Provide the (x, y) coordinate of the cell's center where the given text is located.  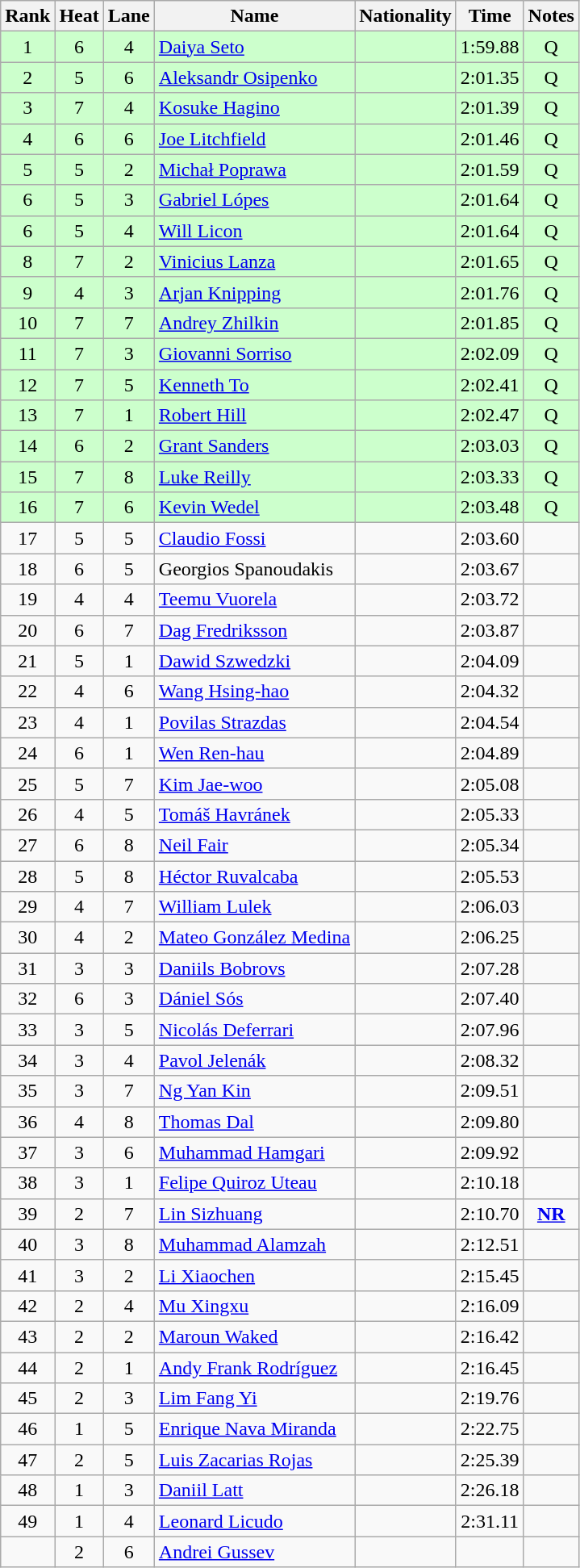
19 (27, 600)
44 (27, 1368)
Ng Yan Kin (254, 1091)
Time (490, 16)
2:07.40 (490, 999)
2:01.76 (490, 292)
2:12.51 (490, 1244)
12 (27, 385)
2:03.33 (490, 477)
2:22.75 (490, 1429)
Daniils Bobrovs (254, 968)
Name (254, 16)
2:09.51 (490, 1091)
2:03.48 (490, 508)
36 (27, 1122)
40 (27, 1244)
38 (27, 1183)
2:01.65 (490, 261)
2:04.09 (490, 661)
47 (27, 1460)
26 (27, 814)
45 (27, 1399)
2:26.18 (490, 1491)
2:06.25 (490, 938)
Nicolás Deferrari (254, 1030)
Kenneth To (254, 385)
1:59.88 (490, 47)
Li Xiaochen (254, 1275)
13 (27, 416)
46 (27, 1429)
14 (27, 446)
35 (27, 1091)
Muhammad Alamzah (254, 1244)
2:05.34 (490, 845)
32 (27, 999)
Daiya Seto (254, 47)
Lane (129, 16)
Wang Hsing-hao (254, 692)
2:10.18 (490, 1183)
William Lulek (254, 907)
2:03.67 (490, 569)
2:01.39 (490, 108)
27 (27, 845)
29 (27, 907)
Leonard Licudo (254, 1521)
Andy Frank Rodríguez (254, 1368)
15 (27, 477)
25 (27, 784)
39 (27, 1214)
Daniil Latt (254, 1491)
2:04.89 (490, 753)
Kosuke Hagino (254, 108)
20 (27, 630)
Joe Litchfield (254, 139)
Arjan Knipping (254, 292)
Gabriel Lópes (254, 200)
Teemu Vuorela (254, 600)
Mu Xingxu (254, 1306)
2:03.87 (490, 630)
2:04.32 (490, 692)
11 (27, 353)
Felipe Quiroz Uteau (254, 1183)
Enrique Nava Miranda (254, 1429)
43 (27, 1336)
2:16.42 (490, 1336)
Kevin Wedel (254, 508)
49 (27, 1521)
Grant Sanders (254, 446)
2:10.70 (490, 1214)
2:08.32 (490, 1060)
2:16.45 (490, 1368)
Andrey Zhilkin (254, 323)
Maroun Waked (254, 1336)
2:03.03 (490, 446)
2:01.46 (490, 139)
31 (27, 968)
Vinicius Lanza (254, 261)
2:07.28 (490, 968)
2:25.39 (490, 1460)
Muhammad Hamgari (254, 1152)
2:01.85 (490, 323)
2:15.45 (490, 1275)
24 (27, 753)
Claudio Fossi (254, 538)
2:02.41 (490, 385)
2:03.72 (490, 600)
37 (27, 1152)
Robert Hill (254, 416)
16 (27, 508)
Rank (27, 16)
2:09.80 (490, 1122)
9 (27, 292)
30 (27, 938)
34 (27, 1060)
28 (27, 876)
2:16.09 (490, 1306)
Kim Jae-woo (254, 784)
Dániel Sós (254, 999)
Dag Fredriksson (254, 630)
Tomáš Havránek (254, 814)
Andrei Gussev (254, 1552)
21 (27, 661)
48 (27, 1491)
2:09.92 (490, 1152)
Heat (79, 16)
Lim Fang Yi (254, 1399)
Notes (551, 16)
Neil Fair (254, 845)
Will Licon (254, 231)
NR (551, 1214)
Pavol Jelenák (254, 1060)
Wen Ren-hau (254, 753)
10 (27, 323)
2:02.09 (490, 353)
Nationality (406, 16)
Dawid Szwedzki (254, 661)
Aleksandr Osipenko (254, 77)
2:05.08 (490, 784)
Georgios Spanoudakis (254, 569)
2:07.96 (490, 1030)
41 (27, 1275)
Michał Poprawa (254, 169)
17 (27, 538)
Thomas Dal (254, 1122)
2:05.53 (490, 876)
Lin Sizhuang (254, 1214)
18 (27, 569)
42 (27, 1306)
33 (27, 1030)
2:03.60 (490, 538)
2:05.33 (490, 814)
2:19.76 (490, 1399)
Luke Reilly (254, 477)
Mateo González Medina (254, 938)
Luis Zacarias Rojas (254, 1460)
2:06.03 (490, 907)
2:02.47 (490, 416)
Héctor Ruvalcaba (254, 876)
Giovanni Sorriso (254, 353)
2:01.59 (490, 169)
2:01.35 (490, 77)
Povilas Strazdas (254, 722)
2:31.11 (490, 1521)
23 (27, 722)
22 (27, 692)
2:04.54 (490, 722)
